Identify which cell holds the provided text, then report its [x, y] central coordinate. 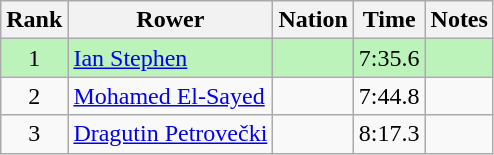
Rower [170, 20]
2 [34, 96]
Time [389, 20]
7:35.6 [389, 58]
8:17.3 [389, 134]
Ian Stephen [170, 58]
Nation [313, 20]
7:44.8 [389, 96]
1 [34, 58]
3 [34, 134]
Rank [34, 20]
Dragutin Petrovečki [170, 134]
Notes [459, 20]
Mohamed El-Sayed [170, 96]
